Scan for the cell matching the given text and deliver its (x, y) coordinate at center. 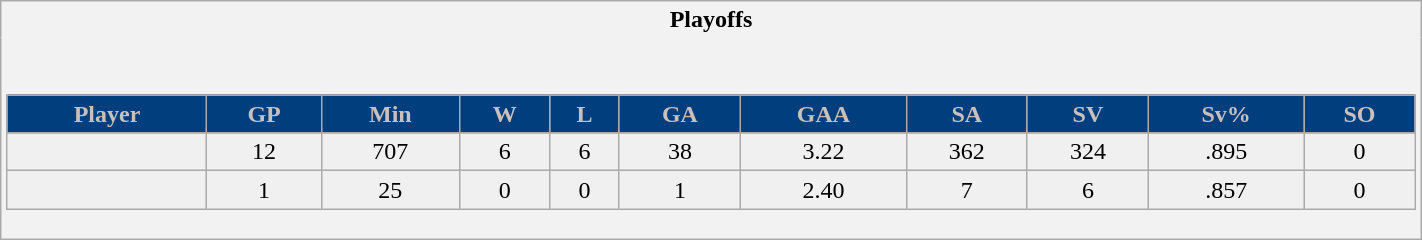
GAA (824, 114)
25 (390, 190)
Sv% (1226, 114)
W (505, 114)
SV (1088, 114)
Min (390, 114)
Player (107, 114)
Player GP Min W L GA GAA SA SV Sv% SO 12 707 6 6 38 3.22 362 324 .895 0 1 25 0 0 1 2.40 7 6 .857 0 (711, 138)
38 (680, 152)
324 (1088, 152)
.895 (1226, 152)
12 (264, 152)
362 (966, 152)
707 (390, 152)
.857 (1226, 190)
SO (1360, 114)
SA (966, 114)
Playoffs (711, 20)
GP (264, 114)
GA (680, 114)
7 (966, 190)
L (585, 114)
3.22 (824, 152)
2.40 (824, 190)
